Find where the given text appears and provide that cell's center as [X, Y] coordinate. 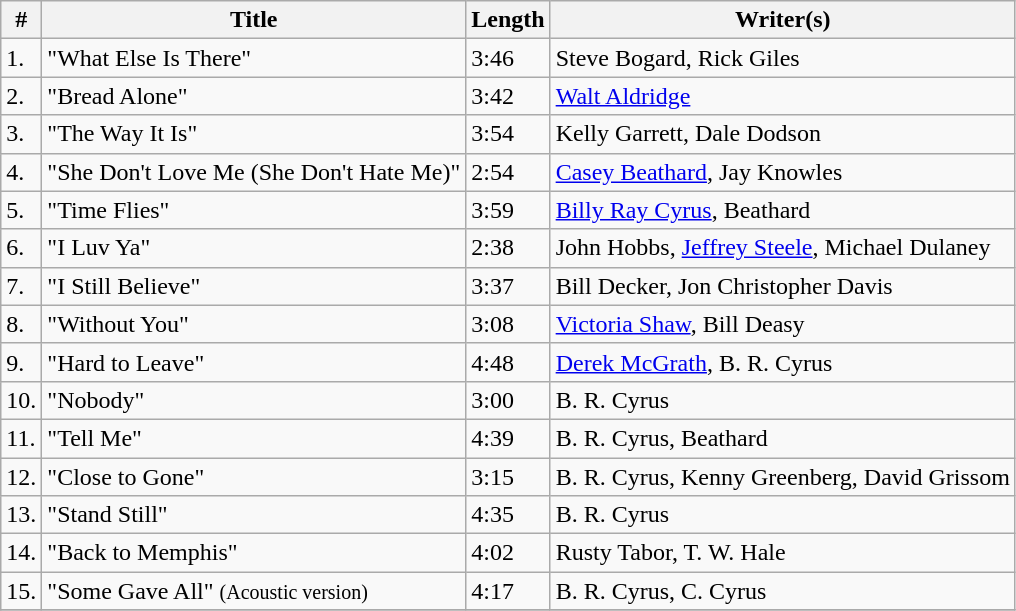
"I Still Believe" [254, 286]
4. [22, 172]
Title [254, 20]
Derek McGrath, B. R. Cyrus [782, 362]
14. [22, 553]
4:17 [508, 591]
"What Else Is There" [254, 58]
3:37 [508, 286]
3:59 [508, 210]
"Back to Memphis" [254, 553]
Victoria Shaw, Bill Deasy [782, 324]
Bill Decker, Jon Christopher Davis [782, 286]
"Without You" [254, 324]
Writer(s) [782, 20]
2:38 [508, 248]
15. [22, 591]
3:42 [508, 96]
Rusty Tabor, T. W. Hale [782, 553]
4:39 [508, 438]
4:48 [508, 362]
Walt Aldridge [782, 96]
5. [22, 210]
1. [22, 58]
3:08 [508, 324]
"Time Flies" [254, 210]
# [22, 20]
3:00 [508, 400]
Billy Ray Cyrus, Beathard [782, 210]
"Bread Alone" [254, 96]
3:54 [508, 134]
Kelly Garrett, Dale Dodson [782, 134]
Length [508, 20]
Steve Bogard, Rick Giles [782, 58]
"Close to Gone" [254, 477]
8. [22, 324]
13. [22, 515]
3:46 [508, 58]
10. [22, 400]
11. [22, 438]
3. [22, 134]
"She Don't Love Me (She Don't Hate Me)" [254, 172]
6. [22, 248]
2:54 [508, 172]
"I Luv Ya" [254, 248]
9. [22, 362]
B. R. Cyrus, Kenny Greenberg, David Grissom [782, 477]
"The Way It Is" [254, 134]
2. [22, 96]
"Some Gave All" (Acoustic version) [254, 591]
"Hard to Leave" [254, 362]
Casey Beathard, Jay Knowles [782, 172]
"Nobody" [254, 400]
B. R. Cyrus, Beathard [782, 438]
4:35 [508, 515]
3:15 [508, 477]
B. R. Cyrus, C. Cyrus [782, 591]
4:02 [508, 553]
John Hobbs, Jeffrey Steele, Michael Dulaney [782, 248]
12. [22, 477]
"Stand Still" [254, 515]
"Tell Me" [254, 438]
7. [22, 286]
